From the cell containing the given text, extract its center point as (X, Y) coordinate. 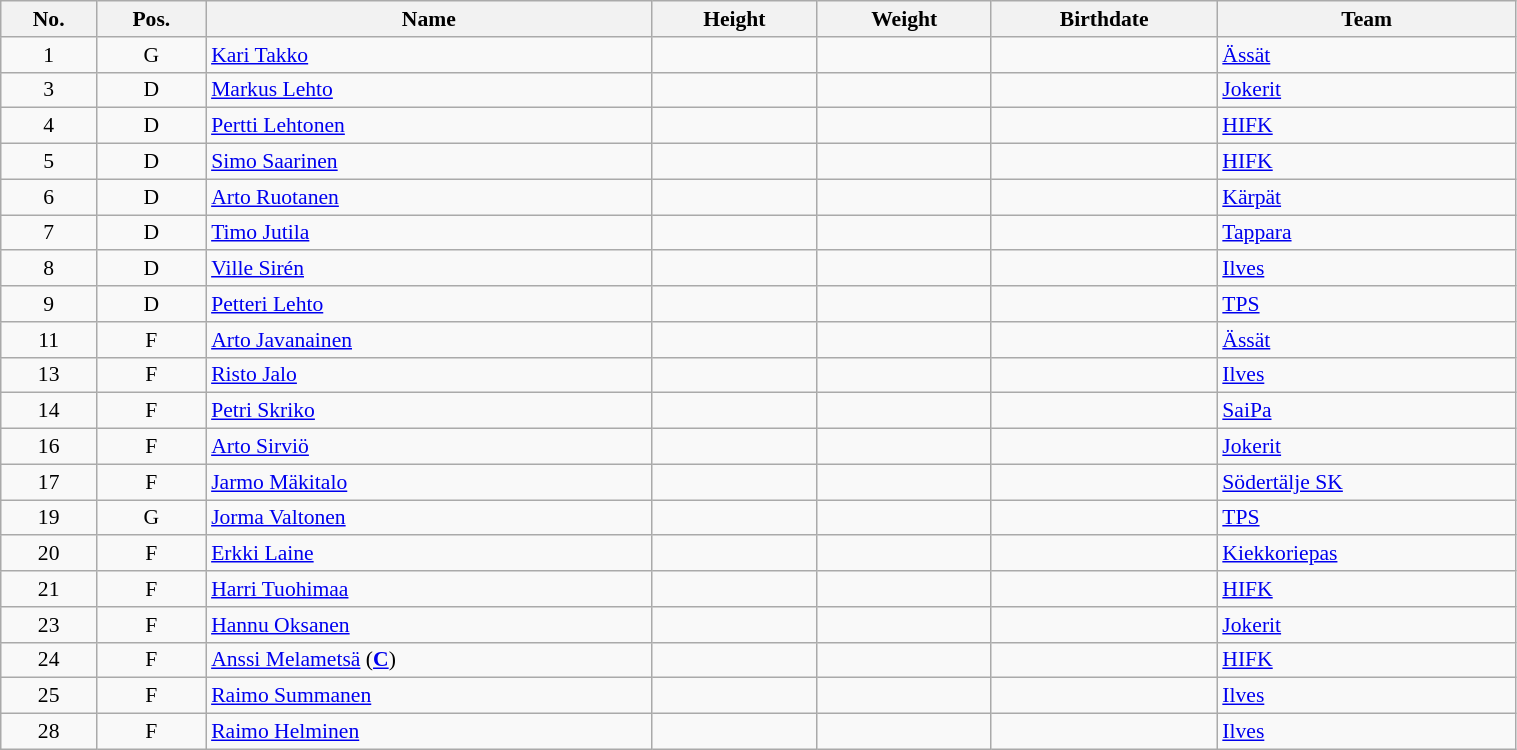
No. (49, 19)
19 (49, 518)
14 (49, 411)
Raimo Summanen (428, 696)
21 (49, 589)
Hannu Oksanen (428, 625)
Height (734, 19)
Jorma Valtonen (428, 518)
11 (49, 340)
Pertti Lehtonen (428, 126)
Petteri Lehto (428, 304)
Kiekkoriepas (1366, 554)
Markus Lehto (428, 90)
Birthdate (1104, 19)
Pos. (152, 19)
Jarmo Mäkitalo (428, 482)
5 (49, 162)
20 (49, 554)
Erkki Laine (428, 554)
1 (49, 55)
3 (49, 90)
23 (49, 625)
Arto Sirviö (428, 447)
17 (49, 482)
9 (49, 304)
Petri Skriko (428, 411)
25 (49, 696)
13 (49, 375)
Team (1366, 19)
Ville Sirén (428, 269)
Weight (904, 19)
Kari Takko (428, 55)
Harri Tuohimaa (428, 589)
8 (49, 269)
Simo Saarinen (428, 162)
Name (428, 19)
SaiPa (1366, 411)
6 (49, 197)
Anssi Melametsä (C) (428, 660)
Risto Jalo (428, 375)
7 (49, 233)
Arto Javanainen (428, 340)
Södertälje SK (1366, 482)
28 (49, 732)
24 (49, 660)
Kärpät (1366, 197)
4 (49, 126)
Timo Jutila (428, 233)
Tappara (1366, 233)
Raimo Helminen (428, 732)
Arto Ruotanen (428, 197)
16 (49, 447)
